Search for the cell housing the specified text and yield its (x, y) center coordinate. 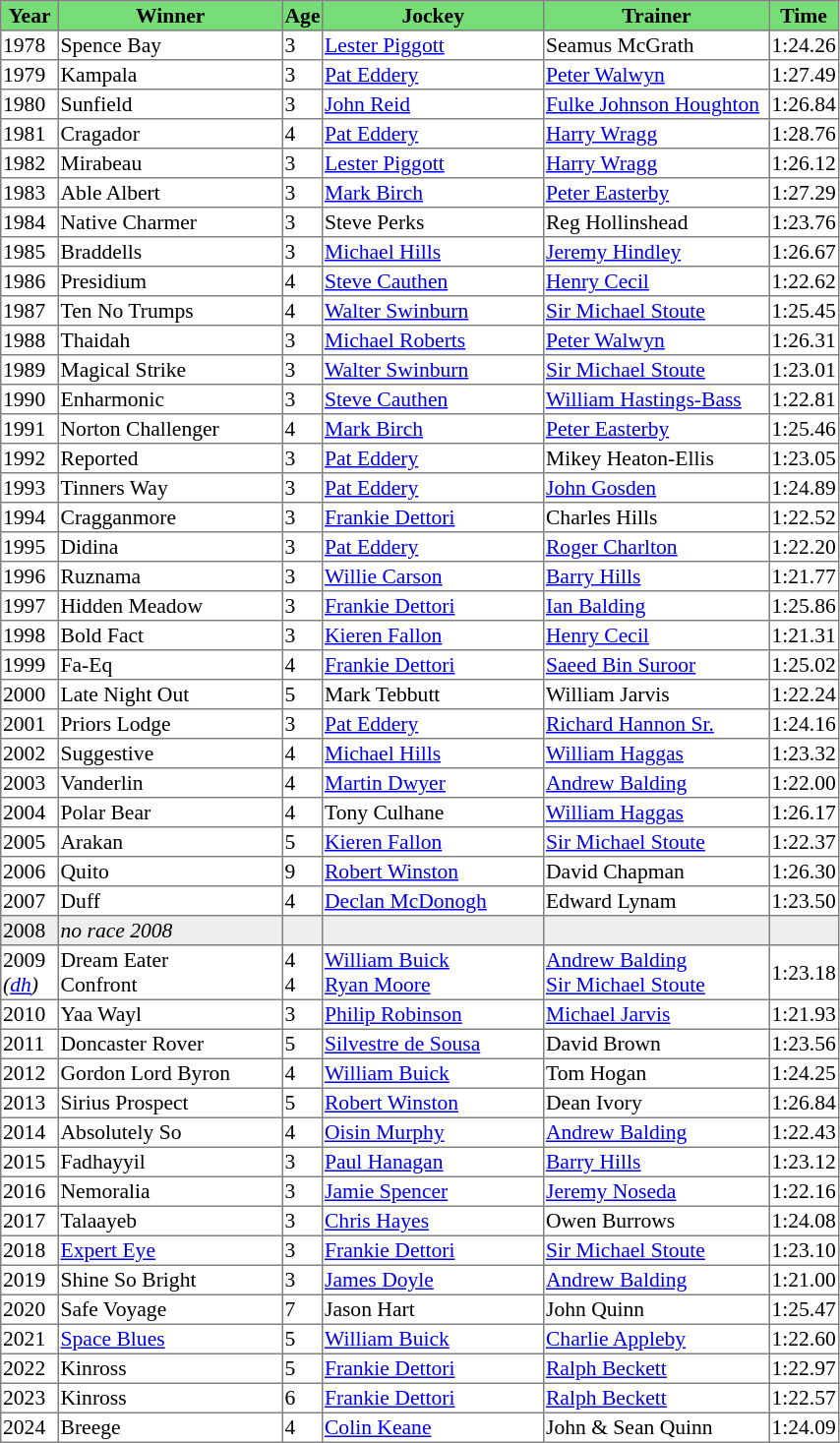
2008 (30, 931)
Reg Hollinshead (657, 222)
Time (804, 16)
2002 (30, 753)
2022 (30, 1368)
2009(dh) (30, 973)
1:23.12 (804, 1162)
1:24.89 (804, 488)
2011 (30, 1044)
1992 (30, 458)
1:23.76 (804, 222)
Tinners Way (170, 488)
Charles Hills (657, 517)
1:22.62 (804, 281)
Arakan (170, 842)
1:24.08 (804, 1221)
Andrew BaldingSir Michael Stoute (657, 973)
2020 (30, 1309)
Space Blues (170, 1339)
Jamie Spencer (433, 1191)
1984 (30, 222)
Saeed Bin Suroor (657, 665)
1982 (30, 163)
Seamus McGrath (657, 45)
Breege (170, 1427)
1:26.12 (804, 163)
Bold Fact (170, 635)
2016 (30, 1191)
1:24.25 (804, 1073)
Oisin Murphy (433, 1132)
1:21.93 (804, 1014)
1985 (30, 252)
2015 (30, 1162)
Nemoralia (170, 1191)
1994 (30, 517)
no race 2008 (170, 931)
1:25.45 (804, 311)
1:22.20 (804, 547)
Hidden Meadow (170, 606)
2017 (30, 1221)
Jockey (433, 16)
2005 (30, 842)
Ruznama (170, 576)
1:27.29 (804, 193)
Roger Charlton (657, 547)
1:24.09 (804, 1427)
Reported (170, 458)
Doncaster Rover (170, 1044)
Expert Eye (170, 1250)
Duff (170, 901)
1999 (30, 665)
Presidium (170, 281)
Kampala (170, 75)
1:22.16 (804, 1191)
Richard Hannon Sr. (657, 724)
2019 (30, 1280)
1:26.17 (804, 812)
1986 (30, 281)
Braddells (170, 252)
1:23.05 (804, 458)
Sunfield (170, 104)
1:25.46 (804, 429)
William BuickRyan Moore (433, 973)
Ten No Trumps (170, 311)
1:23.18 (804, 973)
2007 (30, 901)
2018 (30, 1250)
Silvestre de Sousa (433, 1044)
1979 (30, 75)
1:22.52 (804, 517)
Vanderlin (170, 783)
Sirius Prospect (170, 1103)
1:26.31 (804, 340)
Mirabeau (170, 163)
Chris Hayes (433, 1221)
Cragganmore (170, 517)
2003 (30, 783)
Tom Hogan (657, 1073)
Philip Robinson (433, 1014)
Year (30, 16)
Gordon Lord Byron (170, 1073)
Late Night Out (170, 694)
2021 (30, 1339)
William Hastings-Bass (657, 399)
Yaa Wayl (170, 1014)
Michael Roberts (433, 340)
Absolutely So (170, 1132)
Native Charmer (170, 222)
Age (302, 16)
1:22.37 (804, 842)
1:25.02 (804, 665)
Fa-Eq (170, 665)
Steve Perks (433, 222)
Fulke Johnson Houghton (657, 104)
1:21.77 (804, 576)
2000 (30, 694)
Quito (170, 872)
2013 (30, 1103)
1989 (30, 370)
1:24.26 (804, 45)
John Gosden (657, 488)
Enharmonic (170, 399)
John Reid (433, 104)
William Jarvis (657, 694)
1:23.50 (804, 901)
1:21.31 (804, 635)
Talaayeb (170, 1221)
Magical Strike (170, 370)
1997 (30, 606)
1:23.10 (804, 1250)
1998 (30, 635)
Spence Bay (170, 45)
1:26.30 (804, 872)
Edward Lynam (657, 901)
1:25.47 (804, 1309)
David Brown (657, 1044)
Jason Hart (433, 1309)
Safe Voyage (170, 1309)
1:22.97 (804, 1368)
2024 (30, 1427)
9 (302, 872)
1:22.43 (804, 1132)
Colin Keane (433, 1427)
2023 (30, 1398)
Norton Challenger (170, 429)
6 (302, 1398)
Winner (170, 16)
Jeremy Hindley (657, 252)
Cragador (170, 134)
Dream EaterConfront (170, 973)
James Doyle (433, 1280)
Charlie Appleby (657, 1339)
Martin Dwyer (433, 783)
David Chapman (657, 872)
2010 (30, 1014)
1996 (30, 576)
Mikey Heaton-Ellis (657, 458)
John Quinn (657, 1309)
1981 (30, 134)
1993 (30, 488)
Paul Hanagan (433, 1162)
1978 (30, 45)
Thaidah (170, 340)
1:28.76 (804, 134)
44 (302, 973)
Mark Tebbutt (433, 694)
2004 (30, 812)
Priors Lodge (170, 724)
Dean Ivory (657, 1103)
Shine So Bright (170, 1280)
1:24.16 (804, 724)
Michael Jarvis (657, 1014)
1:22.57 (804, 1398)
2014 (30, 1132)
Fadhayyil (170, 1162)
1990 (30, 399)
Ian Balding (657, 606)
1:22.60 (804, 1339)
2012 (30, 1073)
1:22.24 (804, 694)
1991 (30, 429)
2001 (30, 724)
Suggestive (170, 753)
1987 (30, 311)
1:26.67 (804, 252)
Able Albert (170, 193)
1980 (30, 104)
Declan McDonogh (433, 901)
1:22.81 (804, 399)
Trainer (657, 16)
Didina (170, 547)
1988 (30, 340)
Polar Bear (170, 812)
1:23.56 (804, 1044)
Tony Culhane (433, 812)
1:21.00 (804, 1280)
1:23.32 (804, 753)
1983 (30, 193)
Owen Burrows (657, 1221)
2006 (30, 872)
Willie Carson (433, 576)
1:25.86 (804, 606)
1:22.00 (804, 783)
1995 (30, 547)
1:23.01 (804, 370)
John & Sean Quinn (657, 1427)
Jeremy Noseda (657, 1191)
1:27.49 (804, 75)
7 (302, 1309)
